Return [X, Y] of the center of cell containing provided text 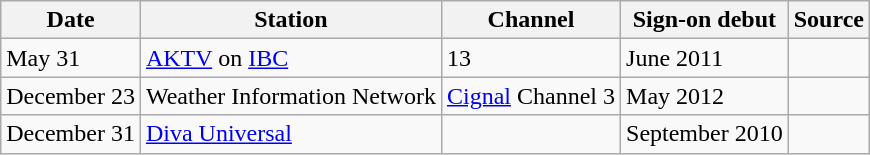
Source [828, 20]
AKTV on IBC [290, 58]
Station [290, 20]
December 23 [71, 96]
June 2011 [705, 58]
May 31 [71, 58]
Cignal Channel 3 [530, 96]
December 31 [71, 134]
Date [71, 20]
May 2012 [705, 96]
Channel [530, 20]
Weather Information Network [290, 96]
13 [530, 58]
September 2010 [705, 134]
Sign-on debut [705, 20]
Diva Universal [290, 134]
